For the text-containing cell, return its midpoint in (X, Y) coordinate format. 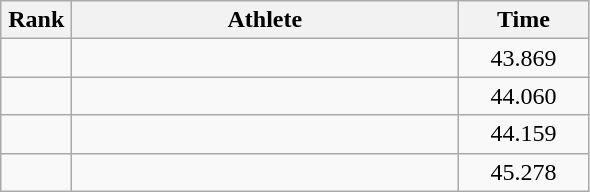
Athlete (265, 20)
43.869 (524, 58)
45.278 (524, 172)
44.060 (524, 96)
Rank (36, 20)
Time (524, 20)
44.159 (524, 134)
